Return the [x, y] coordinate for the center point of the cell that contains the specified text.  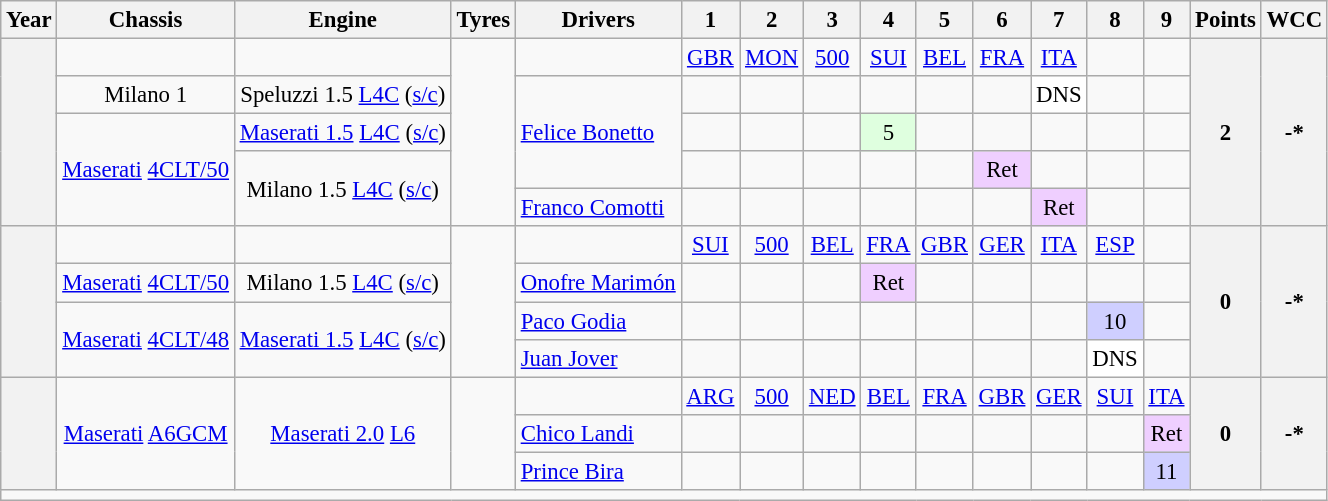
Onofre Marimón [598, 283]
Chico Landi [598, 433]
Milano 1 [146, 95]
Maserati A6GCM [146, 434]
6 [1002, 20]
Year [29, 20]
Points [1226, 20]
ESP [1115, 245]
MON [772, 58]
1 [710, 20]
Speluzzi 1.5 L4C (s/c) [342, 95]
3 [832, 20]
Chassis [146, 20]
Maserati 2.0 L6 [342, 434]
NED [832, 396]
11 [1166, 471]
8 [1115, 20]
Paco Godia [598, 321]
Felice Bonetto [598, 132]
Maserati 4CLT/48 [146, 340]
Prince Bira [598, 471]
4 [888, 20]
Engine [342, 20]
WCC [1294, 20]
Drivers [598, 20]
9 [1166, 20]
Franco Comotti [598, 208]
7 [1059, 20]
Juan Jover [598, 358]
10 [1115, 321]
ARG [710, 396]
Tyres [483, 20]
